Return [X, Y] of the center of cell containing provided text 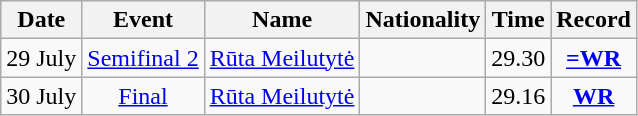
Date [42, 20]
Record [594, 20]
Time [518, 20]
WR [594, 96]
29.16 [518, 96]
30 July [42, 96]
Name [282, 20]
Nationality [423, 20]
29.30 [518, 58]
Semifinal 2 [143, 58]
Event [143, 20]
=WR [594, 58]
Final [143, 96]
29 July [42, 58]
